Provide the (x, y) coordinate of the cell's center where the given text is located.  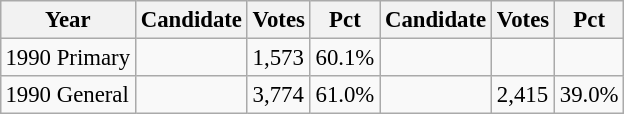
1990 Primary (68, 57)
61.0% (344, 95)
39.0% (588, 95)
60.1% (344, 57)
Year (68, 20)
2,415 (524, 95)
1990 General (68, 95)
1,573 (278, 57)
3,774 (278, 95)
